Extract the (X, Y) coordinate from the center of the cell holding the provided text.  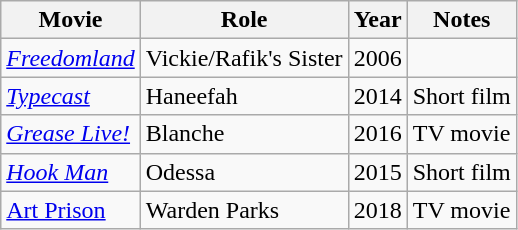
Role (244, 20)
Haneefah (244, 96)
2016 (378, 134)
Warden Parks (244, 210)
Vickie/Rafik's Sister (244, 58)
Grease Live! (70, 134)
Notes (462, 20)
Year (378, 20)
Movie (70, 20)
2006 (378, 58)
2018 (378, 210)
Odessa (244, 172)
Typecast (70, 96)
Hook Man (70, 172)
2014 (378, 96)
Freedomland (70, 58)
2015 (378, 172)
Blanche (244, 134)
Art Prison (70, 210)
